Determine the (X, Y) coordinate at the center of the cell enclosing the given text.  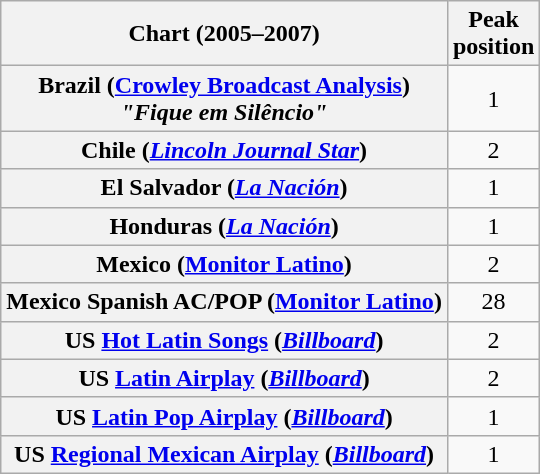
Mexico Spanish AC/POP (Monitor Latino) (224, 302)
US Latin Airplay (Billboard) (224, 378)
El Salvador (La Nación) (224, 188)
US Latin Pop Airplay (Billboard) (224, 416)
Honduras (La Nación) (224, 226)
Peakposition (493, 34)
Mexico (Monitor Latino) (224, 264)
Chart (2005–2007) (224, 34)
Chile (Lincoln Journal Star) (224, 150)
US Regional Mexican Airplay (Billboard) (224, 454)
28 (493, 302)
US Hot Latin Songs (Billboard) (224, 340)
Brazil (Crowley Broadcast Analysis)"Fique em Silêncio" (224, 98)
